Extract the (x, y) coordinate from the center of the cell holding the provided text.  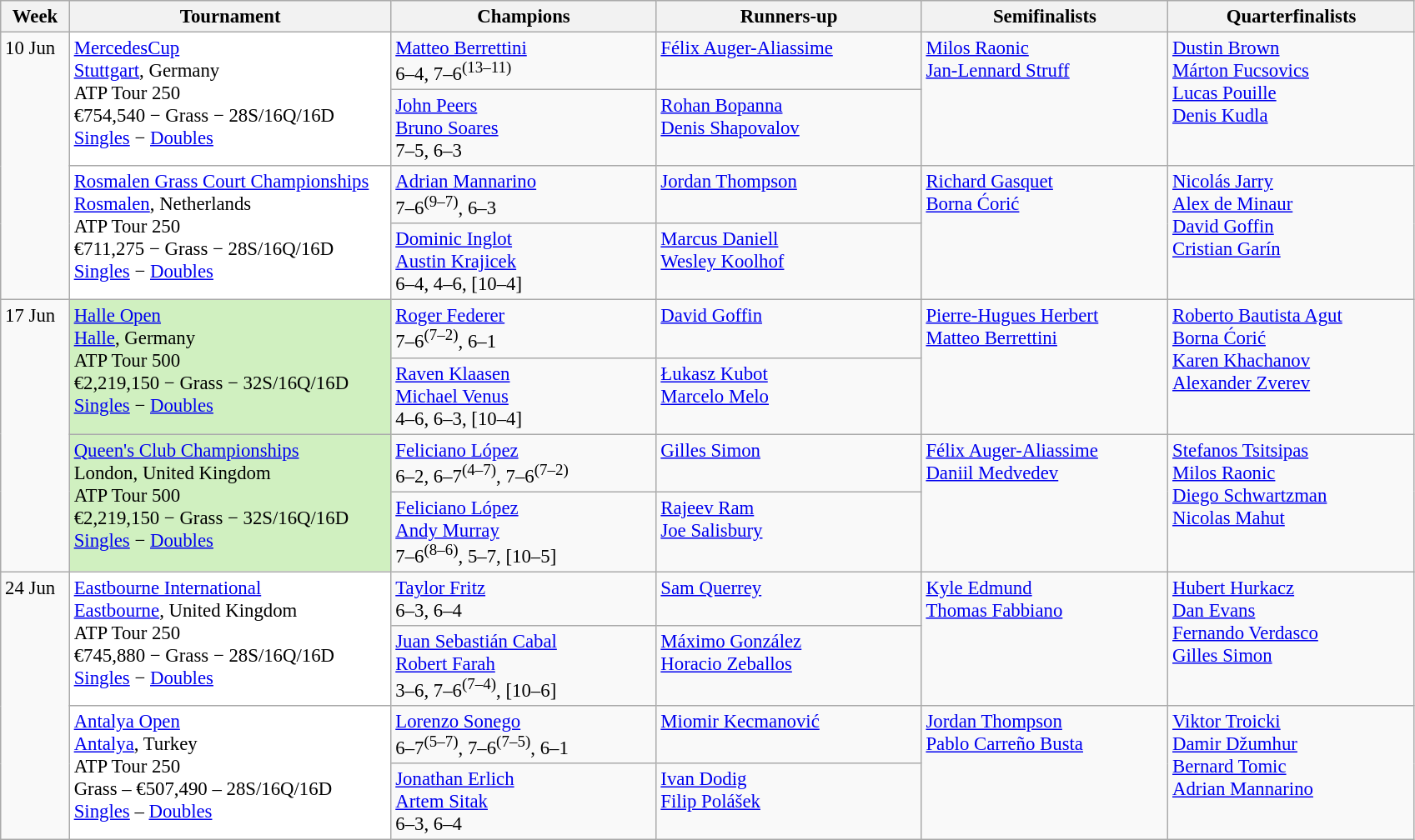
Hubert Hurkacz Dan Evans Fernando Verdasco Gilles Simon (1292, 638)
Miomir Kecmanović (789, 735)
17 Jun (35, 436)
Pierre-Hugues Herbert Matteo Berrettini (1045, 367)
Dominic Inglot Austin Krajicek6–4, 4–6, [10–4] (524, 262)
Halle Open Halle, GermanyATP Tour 500€2,219,150 − Grass − 32S/16Q/16DSingles − Doubles (230, 367)
Feliciano López Andy Murray 7–6(8–6), 5–7, [10–5] (524, 532)
Lorenzo Sonego 6–7(5–7), 7–6(7–5), 6–1 (524, 735)
David Goffin (789, 328)
Rosmalen Grass Court Championships Rosmalen, NetherlandsATP Tour 250€711,275 − Grass − 28S/16Q/16DSingles − Doubles (230, 233)
Jonathan Erlich Artem Sitak 6–3, 6–4 (524, 802)
Félix Auger-Aliassime (789, 62)
Taylor Fritz 6–3, 6–4 (524, 598)
Nicolás Jarry Alex de Minaur David Goffin Cristian Garín (1292, 233)
Milos Raonic Jan-Lennard Struff (1045, 100)
Tournament (230, 17)
Semifinalists (1045, 17)
Jordan Thompson Pablo Carreño Busta (1045, 773)
Raven Klaasen Michael Venus 4–6, 6–3, [10–4] (524, 396)
Gilles Simon (789, 463)
Champions (524, 17)
Jordan Thompson (789, 195)
Runners-up (789, 17)
Marcus Daniell Wesley Koolhof (789, 262)
John Peers Bruno Soares7–5, 6–3 (524, 128)
Ivan Dodig Filip Polášek (789, 802)
Matteo Berrettini 6–4, 7–6(13–11) (524, 62)
10 Jun (35, 167)
Antalya Open Antalya, TurkeyATP Tour 250Grass – €507,490 – 28S/16Q/16DSingles – Doubles (230, 773)
Queen's Club Championships London, United KingdomATP Tour 500€2,219,150 − Grass − 32S/16Q/16DSingles − Doubles (230, 503)
Quarterfinalists (1292, 17)
Juan Sebastián Cabal Robert Farah3–6, 7–6(7–4), [10–6] (524, 666)
Rajeev Ram Joe Salisbury (789, 532)
Roberto Bautista Agut Borna Ćorić Karen Khachanov Alexander Zverev (1292, 367)
Week (35, 17)
Stefanos Tsitsipas Milos Raonic Diego Schwartzman Nicolas Mahut (1292, 503)
Richard Gasquet Borna Ćorić (1045, 233)
MercedesCup Stuttgart, GermanyATP Tour 250€754,540 − Grass − 28S/16Q/16DSingles − Doubles (230, 100)
Dustin Brown Márton Fucsovics Lucas Pouille Denis Kudla (1292, 100)
Sam Querrey (789, 598)
Feliciano López 6–2, 6–7(4–7), 7–6(7–2) (524, 463)
Kyle Edmund Thomas Fabbiano (1045, 638)
Viktor Troicki Damir Džumhur Bernard Tomic Adrian Mannarino (1292, 773)
Rohan Bopanna Denis Shapovalov (789, 128)
Roger Federer 7–6(7–2), 6–1 (524, 328)
Eastbourne International Eastbourne, United Kingdom ATP Tour 250 €745,880 − Grass − 28S/16Q/16D Singles − Doubles (230, 638)
Łukasz Kubot Marcelo Melo (789, 396)
Adrian Mannarino 7–6(9–7), 6–3 (524, 195)
Máximo González Horacio Zeballos (789, 666)
Félix Auger-Aliassime Daniil Medvedev (1045, 503)
24 Jun (35, 706)
